From the cell containing the given text, extract its center point as [x, y] coordinate. 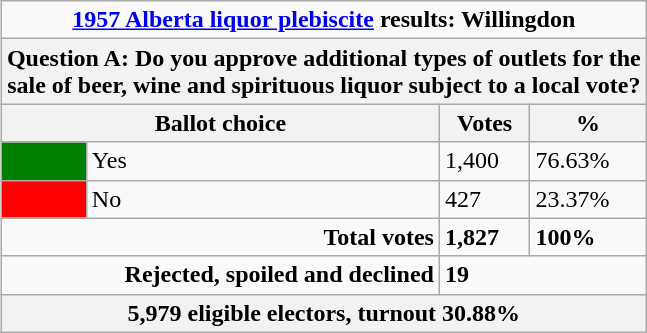
Total votes [220, 237]
1957 Alberta liquor plebiscite results: Willingdon [324, 20]
Votes [484, 123]
76.63% [588, 161]
5,979 eligible electors, turnout 30.88% [324, 313]
Question A: Do you approve additional types of outlets for the sale of beer, wine and spirituous liquor subject to a local vote? [324, 72]
Ballot choice [220, 123]
1,400 [484, 161]
100% [588, 237]
23.37% [588, 199]
No [262, 199]
% [588, 123]
427 [484, 199]
19 [542, 275]
Rejected, spoiled and declined [220, 275]
Yes [262, 161]
1,827 [484, 237]
